Extract the (x, y) coordinate from the center of the cell holding the provided text.  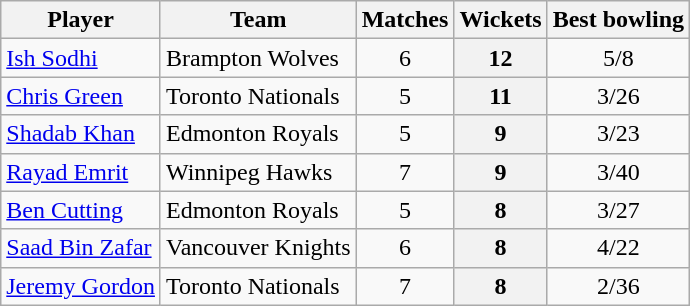
Winnipeg Hawks (258, 172)
3/40 (618, 172)
Team (258, 20)
Player (81, 20)
Vancouver Knights (258, 248)
3/23 (618, 134)
3/27 (618, 210)
Shadab Khan (81, 134)
Ish Sodhi (81, 58)
4/22 (618, 248)
Matches (405, 20)
Best bowling (618, 20)
Brampton Wolves (258, 58)
Wickets (500, 20)
Saad Bin Zafar (81, 248)
5/8 (618, 58)
2/36 (618, 286)
Rayad Emrit (81, 172)
Ben Cutting (81, 210)
12 (500, 58)
3/26 (618, 96)
Chris Green (81, 96)
11 (500, 96)
Jeremy Gordon (81, 286)
